Find where the given text appears and provide that cell's center as [X, Y] coordinate. 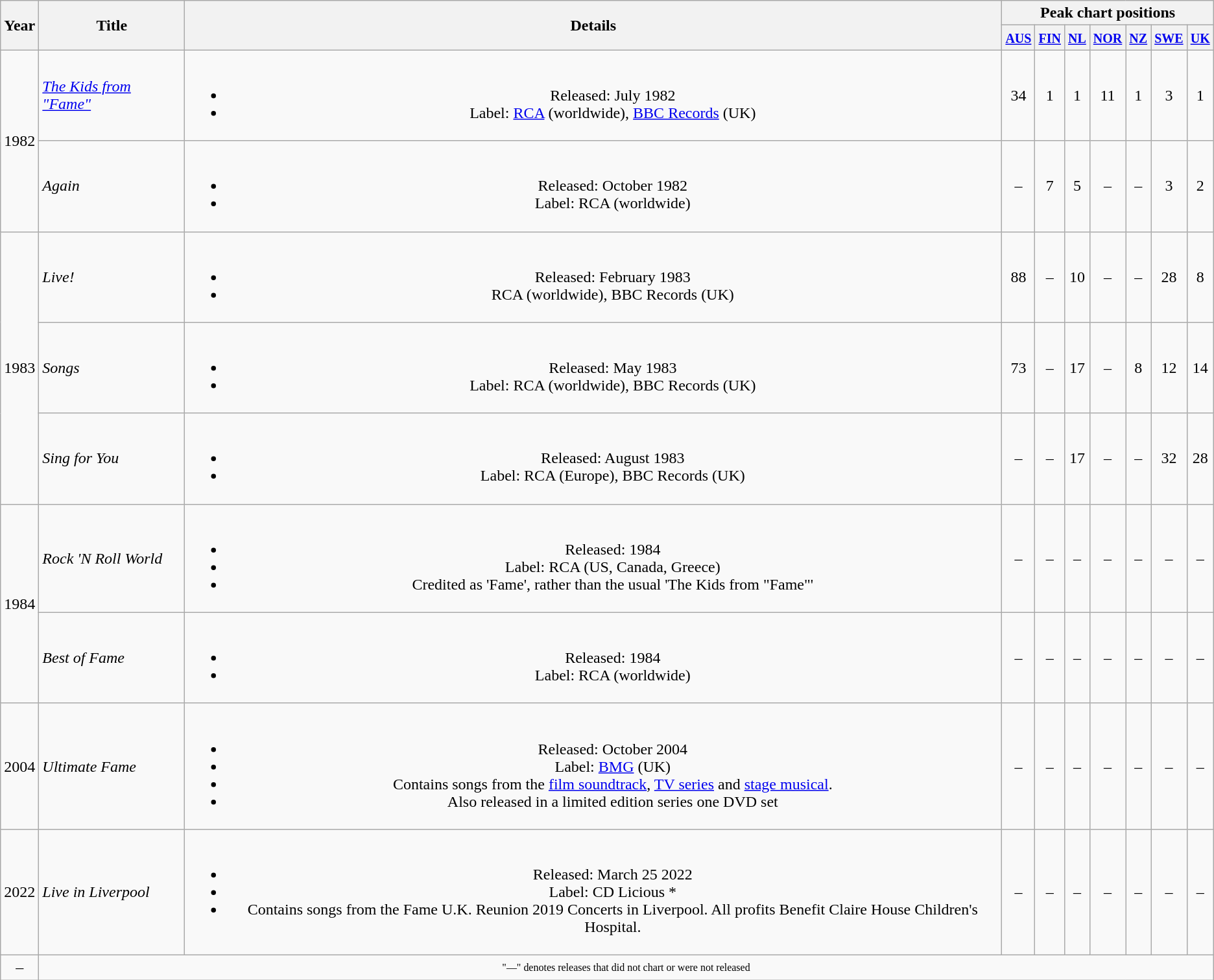
"—" denotes releases that did not chart or were not released [626, 967]
Songs [112, 368]
5 [1077, 186]
Live! [112, 277]
Live in Liverpool [112, 892]
Released: October 1982Label: RCA (worldwide) [593, 186]
2 [1200, 186]
12 [1169, 368]
32 [1169, 459]
34 [1018, 95]
NZ [1139, 38]
1984 [19, 603]
Peak chart positions [1108, 13]
Ultimate Fame [112, 766]
Released: 1984Label: RCA (US, Canada, Greece)Credited as 'Fame', rather than the usual 'The Kids from "Fame"' [593, 558]
Released: 1984Label: RCA (worldwide) [593, 658]
88 [1018, 277]
2004 [19, 766]
Released: July 1982Label: RCA (worldwide), BBC Records (UK) [593, 95]
2022 [19, 892]
11 [1108, 95]
Year [19, 25]
Again [112, 186]
Best of Fame [112, 658]
NL [1077, 38]
AUS [1018, 38]
Title [112, 25]
SWE [1169, 38]
The Kids from "Fame" [112, 95]
14 [1200, 368]
1983 [19, 368]
Sing for You [112, 459]
Details [593, 25]
Released: February 1983RCA (worldwide), BBC Records (UK) [593, 277]
Released: May 1983Label: RCA (worldwide), BBC Records (UK) [593, 368]
1982 [19, 141]
Released: August 1983Label: RCA (Europe), BBC Records (UK) [593, 459]
NOR [1108, 38]
73 [1018, 368]
UK [1200, 38]
Rock 'N Roll World [112, 558]
10 [1077, 277]
7 [1050, 186]
FIN [1050, 38]
